Search for the cell housing the specified text and yield its (X, Y) center coordinate. 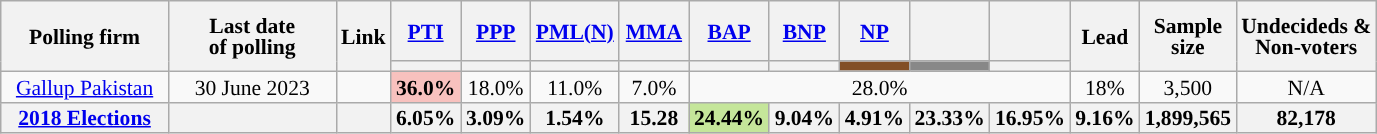
PTI (426, 31)
N/A (1306, 86)
7.0% (654, 86)
3.09% (496, 118)
Samplesize (1188, 36)
Gallup Pakistan (85, 86)
1.54% (575, 118)
NP (874, 31)
23.33% (950, 118)
Undecideds &Non-voters (1306, 36)
9.04% (804, 118)
Polling firm (85, 36)
4.91% (874, 118)
PML(N) (575, 31)
Lead (1104, 36)
36.0% (426, 86)
PPP (496, 31)
BNP (804, 31)
3,500 (1188, 86)
MMA (654, 31)
18.0% (496, 86)
2018 Elections (85, 118)
18% (1104, 86)
30 June 2023 (252, 86)
28.0% (880, 86)
9.16% (1104, 118)
1,899,565 (1188, 118)
6.05% (426, 118)
11.0% (575, 86)
15.28 (654, 118)
BAP (729, 31)
16.95% (1030, 118)
Link (364, 36)
Last dateof polling (252, 36)
82,178 (1306, 118)
24.44% (729, 118)
